For the text-containing cell, return its midpoint in [X, Y] coordinate format. 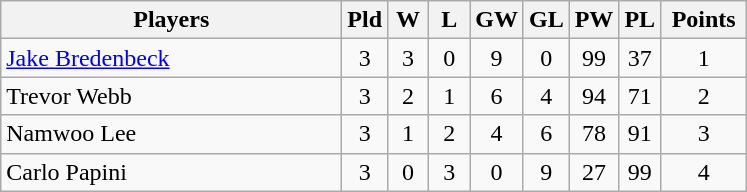
Pld [365, 20]
78 [594, 134]
Players [172, 20]
71 [640, 96]
GL [546, 20]
Points [704, 20]
Carlo Papini [172, 172]
37 [640, 58]
91 [640, 134]
27 [594, 172]
Trevor Webb [172, 96]
W [408, 20]
PL [640, 20]
Namwoo Lee [172, 134]
PW [594, 20]
GW [497, 20]
L [450, 20]
94 [594, 96]
Jake Bredenbeck [172, 58]
